Provide the [X, Y] coordinate of the cell's center where the given text is located.  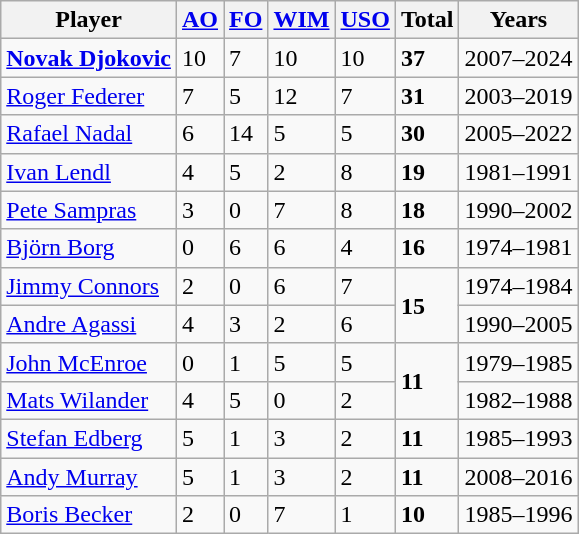
Stefan Edberg [89, 438]
1990–2005 [518, 324]
AO [200, 20]
1979–1985 [518, 362]
1990–2002 [518, 210]
1974–1984 [518, 286]
Novak Djokovic [89, 58]
USO [365, 20]
John McEnroe [89, 362]
2008–2016 [518, 477]
Years [518, 20]
Pete Sampras [89, 210]
1985–1993 [518, 438]
12 [302, 96]
Roger Federer [89, 96]
Jimmy Connors [89, 286]
Andy Murray [89, 477]
WIM [302, 20]
18 [427, 210]
Mats Wilander [89, 400]
Boris Becker [89, 515]
1974–1981 [518, 248]
37 [427, 58]
15 [427, 305]
Björn Borg [89, 248]
1981–1991 [518, 172]
19 [427, 172]
30 [427, 134]
1982–1988 [518, 400]
31 [427, 96]
Player [89, 20]
14 [246, 134]
Rafael Nadal [89, 134]
Andre Agassi [89, 324]
2007–2024 [518, 58]
FO [246, 20]
Ivan Lendl [89, 172]
16 [427, 248]
Total [427, 20]
2005–2022 [518, 134]
2003–2019 [518, 96]
1985–1996 [518, 515]
